Capture the cell that displays the provided text and extract its (x, y) central coordinate. 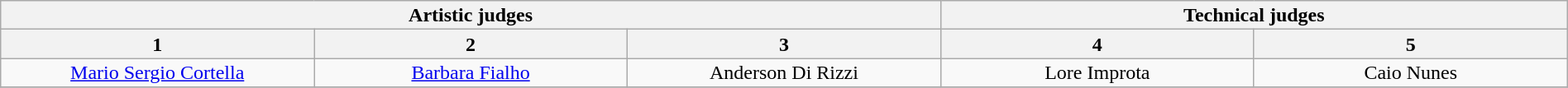
2 (471, 44)
3 (784, 44)
1 (157, 44)
Mario Sergio Cortella (157, 72)
Technical judges (1254, 15)
Caio Nunes (1411, 72)
Barbara Fialho (471, 72)
4 (1097, 44)
Lore Improta (1097, 72)
Anderson Di Rizzi (784, 72)
Artistic judges (471, 15)
5 (1411, 44)
